Return the (X, Y) coordinate for the center point of the cell that contains the specified text.  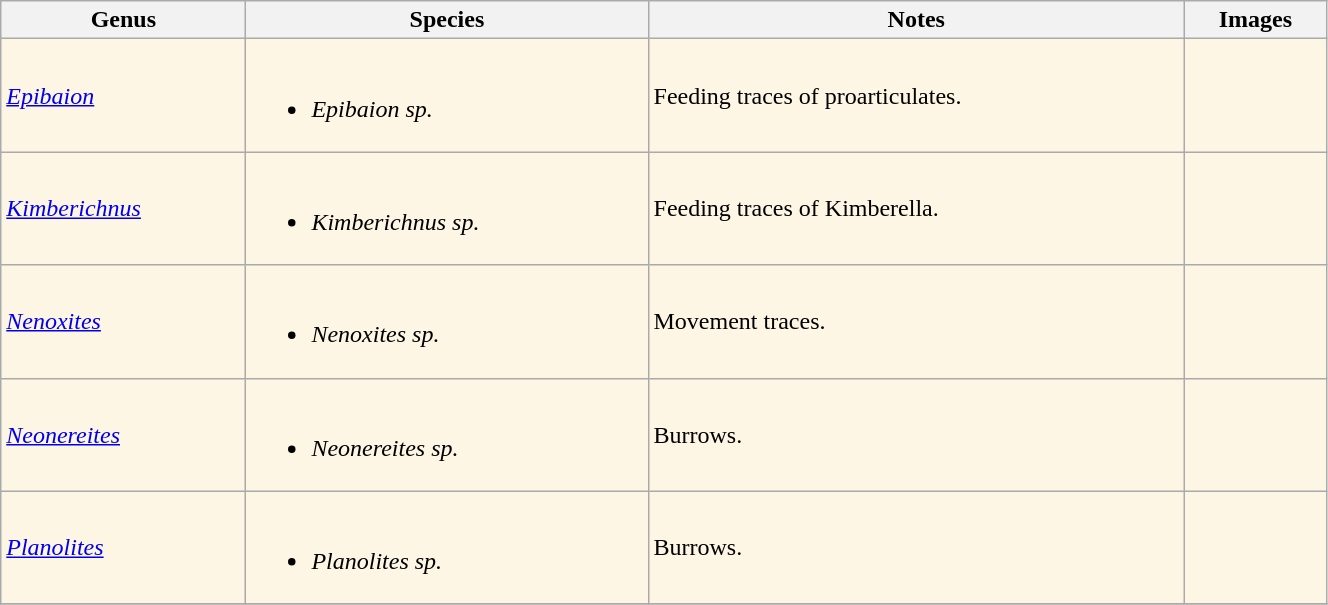
Kimberichnus sp. (447, 208)
Feeding traces of proarticulates. (916, 96)
Epibaion sp. (447, 96)
Planolites sp. (447, 548)
Movement traces. (916, 322)
Neonereites sp. (447, 434)
Images (1255, 20)
Planolites (124, 548)
Species (447, 20)
Nenoxites (124, 322)
Kimberichnus (124, 208)
Nenoxites sp. (447, 322)
Feeding traces of Kimberella. (916, 208)
Epibaion (124, 96)
Neonereites (124, 434)
Genus (124, 20)
Notes (916, 20)
